Determine the [x, y] coordinate at the center of the cell enclosing the given text.  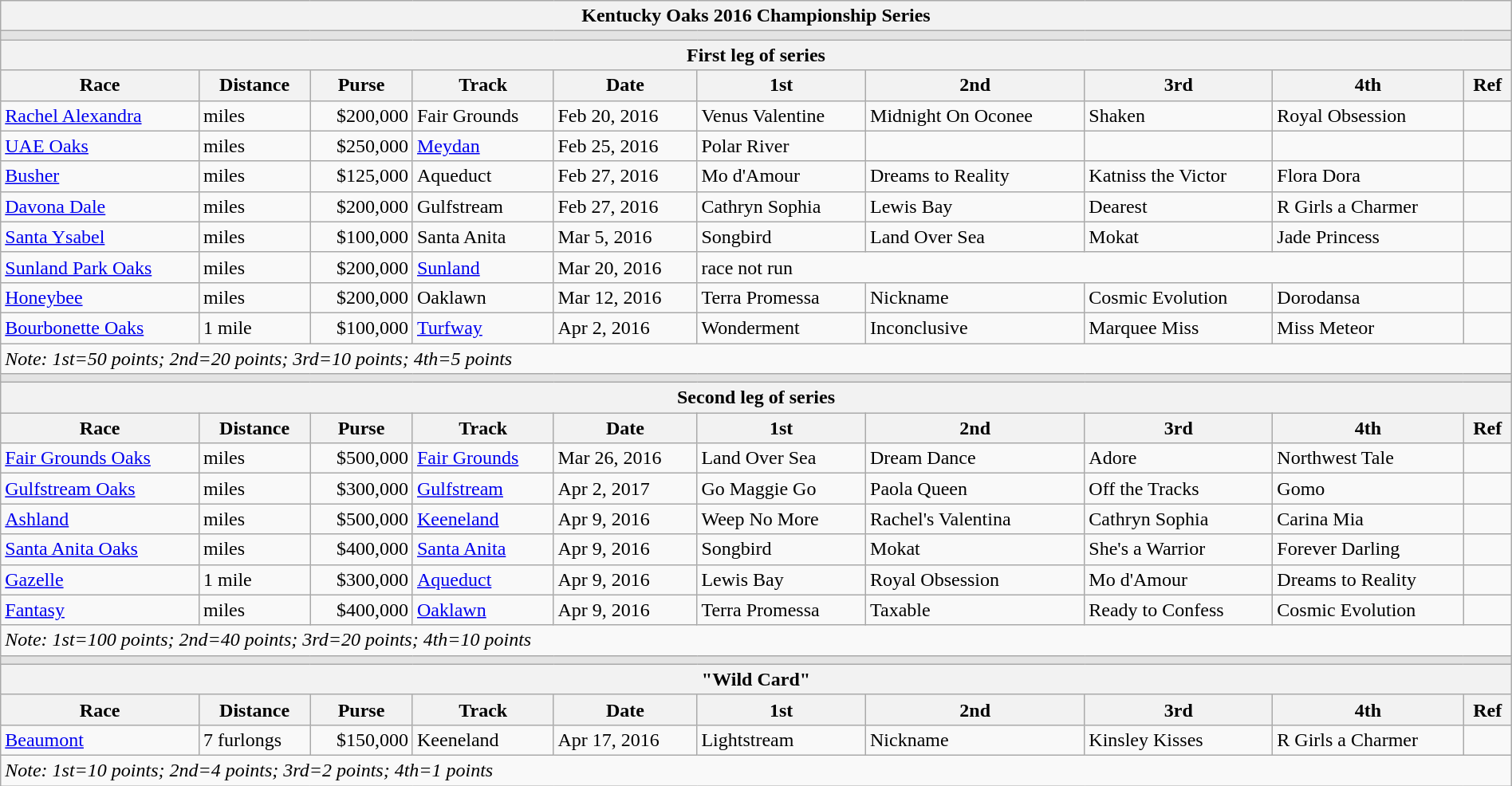
Dream Dance [975, 458]
Fantasy [100, 610]
Apr 2, 2016 [625, 328]
Miss Meteor [1368, 328]
Kinsley Kisses [1179, 740]
Ready to Confess [1179, 610]
Off the Tracks [1179, 489]
Mar 26, 2016 [625, 458]
Shaken [1179, 116]
Turfway [483, 328]
Beaumont [100, 740]
Second leg of series [756, 398]
Mar 12, 2016 [625, 297]
$150,000 [362, 740]
Taxable [975, 610]
Polar River [782, 146]
Northwest Tale [1368, 458]
Carina Mia [1368, 519]
Midnight On Oconee [975, 116]
Fair Grounds Oaks [100, 458]
Wonderment [782, 328]
Davona Dale [100, 206]
Adore [1179, 458]
Paola Queen [975, 489]
Feb 20, 2016 [625, 116]
Marquee Miss [1179, 328]
Weep No More [782, 519]
Kentucky Oaks 2016 Championship Series [756, 16]
Note: 1st=50 points; 2nd=20 points; 3rd=10 points; 4th=5 points [756, 358]
Go Maggie Go [782, 489]
Feb 25, 2016 [625, 146]
Mar 20, 2016 [625, 267]
Mar 5, 2016 [625, 237]
"Wild Card" [756, 679]
Bourbonette Oaks [100, 328]
First leg of series [756, 55]
$125,000 [362, 176]
Meydan [483, 146]
Rachel Alexandra [100, 116]
Katniss the Victor [1179, 176]
$250,000 [362, 146]
Forever Darling [1368, 549]
Rachel's Valentina [975, 519]
Ashland [100, 519]
Inconclusive [975, 328]
Santa Ysabel [100, 237]
Gomo [1368, 489]
Note: 1st=10 points; 2nd=4 points; 3rd=2 points; 4th=1 points [756, 770]
Dearest [1179, 206]
Lightstream [782, 740]
Apr 17, 2016 [625, 740]
Santa Anita Oaks [100, 549]
Venus Valentine [782, 116]
Busher [100, 176]
Jade Princess [1368, 237]
Sunland Park Oaks [100, 267]
UAE Oaks [100, 146]
Gulfstream Oaks [100, 489]
Honeybee [100, 297]
Apr 2, 2017 [625, 489]
7 furlongs [255, 740]
She's a Warrior [1179, 549]
race not run [1080, 267]
Dorodansa [1368, 297]
Flora Dora [1368, 176]
Note: 1st=100 points; 2nd=40 points; 3rd=20 points; 4th=10 points [756, 640]
Gazelle [100, 580]
Sunland [483, 267]
